Search for the cell housing the specified text and yield its (x, y) center coordinate. 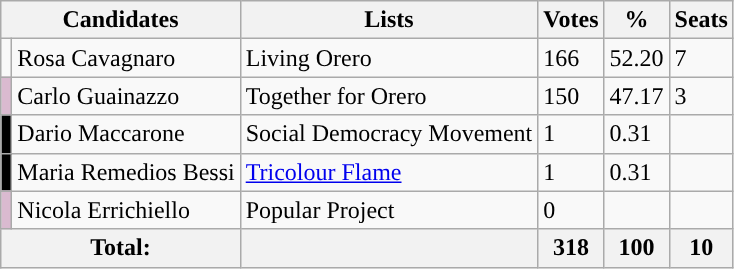
0 (571, 210)
Carlo Guainazzo (126, 96)
Maria Remedios Bessi (126, 172)
Social Democracy Movement (389, 134)
150 (571, 96)
Votes (571, 20)
Tricolour Flame (389, 172)
10 (701, 248)
Together for Orero (389, 96)
3 (701, 96)
Lists (389, 20)
100 (636, 248)
52.20 (636, 58)
Popular Project (389, 210)
Total: (120, 248)
Living Orero (389, 58)
7 (701, 58)
Seats (701, 20)
166 (571, 58)
Nicola Errichiello (126, 210)
% (636, 20)
Rosa Cavagnaro (126, 58)
Candidates (120, 20)
Dario Maccarone (126, 134)
318 (571, 248)
47.17 (636, 96)
